Output the (X, Y) coordinate of the center of the cell containing the given text.  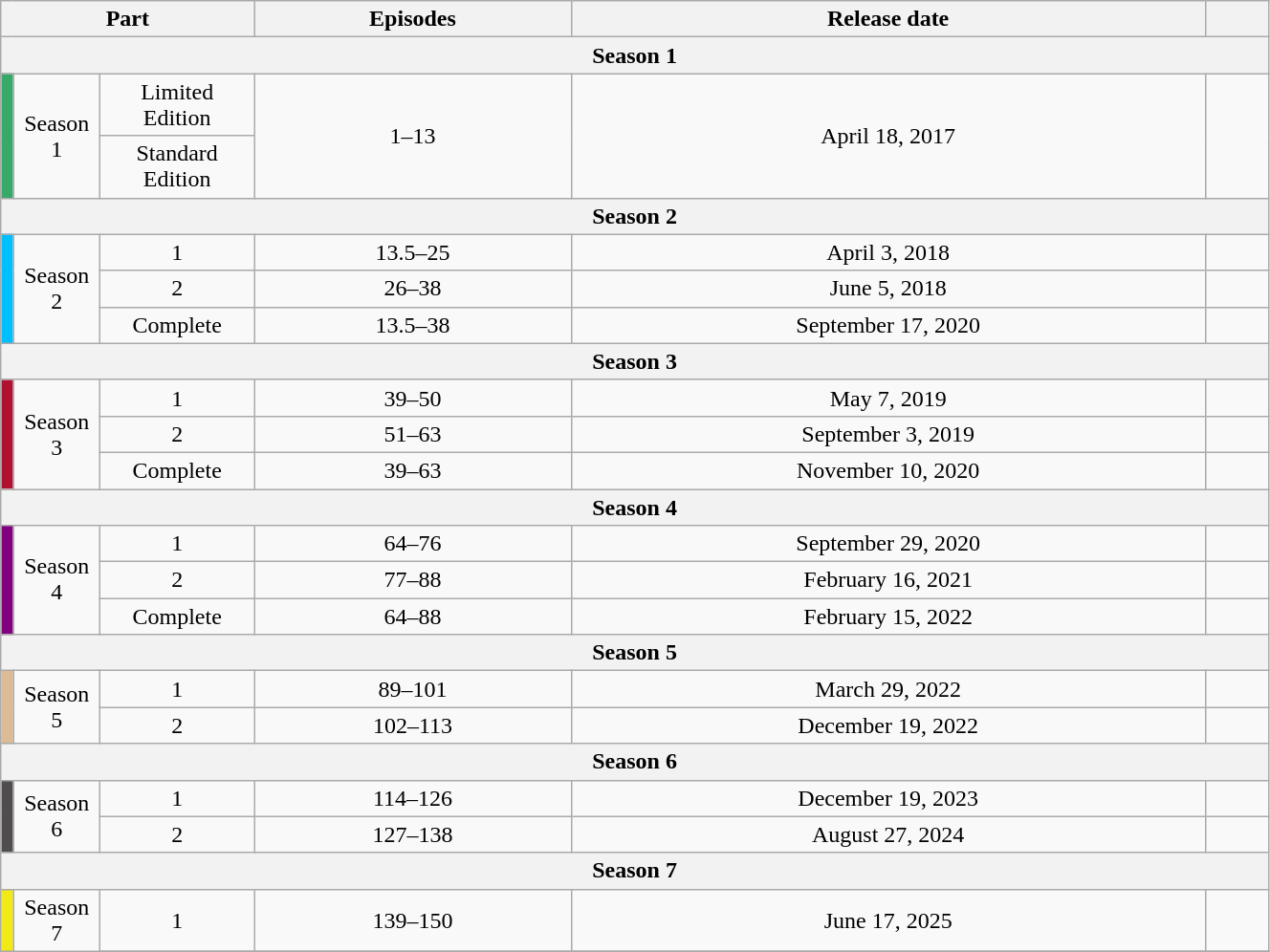
139–150 (413, 920)
Episodes (413, 19)
September 3, 2019 (887, 434)
39–63 (413, 470)
December 19, 2022 (887, 725)
April 18, 2017 (887, 136)
February 15, 2022 (887, 617)
64–88 (413, 617)
June 5, 2018 (887, 289)
August 27, 2024 (887, 834)
September 29, 2020 (887, 544)
Limited Edition (176, 105)
13.5–25 (413, 252)
64–76 (413, 544)
51–63 (413, 434)
114–126 (413, 798)
39–50 (413, 398)
127–138 (413, 834)
March 29, 2022 (887, 689)
November 10, 2020 (887, 470)
May 7, 2019 (887, 398)
1–13 (413, 136)
April 3, 2018 (887, 252)
13.5–38 (413, 325)
December 19, 2023 (887, 798)
June 17, 2025 (887, 920)
Release date (887, 19)
February 16, 2021 (887, 580)
89–101 (413, 689)
Part (128, 19)
77–88 (413, 580)
26–38 (413, 289)
102–113 (413, 725)
September 17, 2020 (887, 325)
Standard Edition (176, 166)
